Provide the [x, y] coordinate of the cell's center where the given text is located.  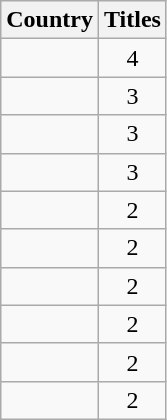
Titles [132, 20]
4 [132, 58]
Country [50, 20]
